Capture the cell that displays the provided text and extract its [X, Y] central coordinate. 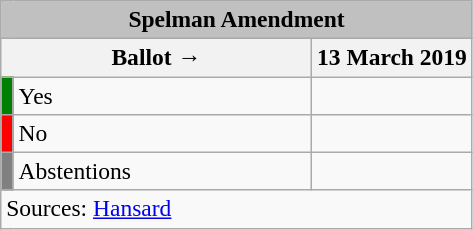
Ballot → [156, 57]
Abstentions [162, 171]
Yes [162, 95]
Sources: Hansard [236, 209]
No [162, 133]
13 March 2019 [392, 57]
Spelman Amendment [236, 19]
